Find where the given text appears and provide that cell's center as [x, y] coordinate. 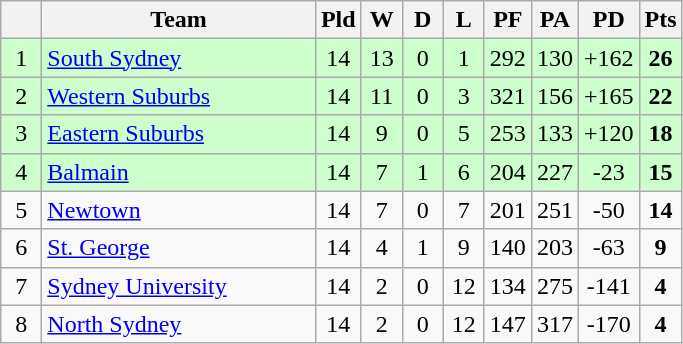
Balmain [179, 172]
Western Suburbs [179, 96]
201 [508, 210]
PA [554, 20]
Team [179, 20]
321 [508, 96]
18 [660, 134]
317 [554, 324]
292 [508, 58]
11 [382, 96]
147 [508, 324]
253 [508, 134]
275 [554, 286]
+162 [608, 58]
PD [608, 20]
D [422, 20]
St. George [179, 248]
204 [508, 172]
W [382, 20]
26 [660, 58]
13 [382, 58]
203 [554, 248]
-141 [608, 286]
251 [554, 210]
L [464, 20]
22 [660, 96]
Pts [660, 20]
Eastern Suburbs [179, 134]
227 [554, 172]
156 [554, 96]
133 [554, 134]
130 [554, 58]
-63 [608, 248]
Sydney University [179, 286]
8 [22, 324]
-50 [608, 210]
PF [508, 20]
Pld [338, 20]
Newtown [179, 210]
140 [508, 248]
North Sydney [179, 324]
15 [660, 172]
134 [508, 286]
South Sydney [179, 58]
+120 [608, 134]
-170 [608, 324]
+165 [608, 96]
-23 [608, 172]
